Output the [x, y] coordinate of the center of the cell containing the given text.  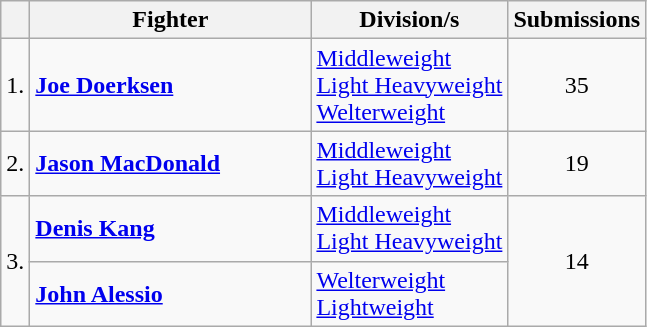
Jason MacDonald [170, 164]
Fighter [170, 20]
14 [577, 261]
John Alessio [170, 294]
2. [16, 164]
1. [16, 85]
19 [577, 164]
MiddleweightLight Heavyweight [410, 164]
Denis Kang [170, 228]
Division/s [410, 20]
3. [16, 261]
Middleweight Light Heavyweight [410, 228]
35 [577, 85]
Middleweight Light Heavyweight Welterweight [410, 85]
Welterweight Lightweight [410, 294]
Submissions [577, 20]
Joe Doerksen [170, 85]
